Determine the (x, y) coordinate at the center of the cell enclosing the given text.  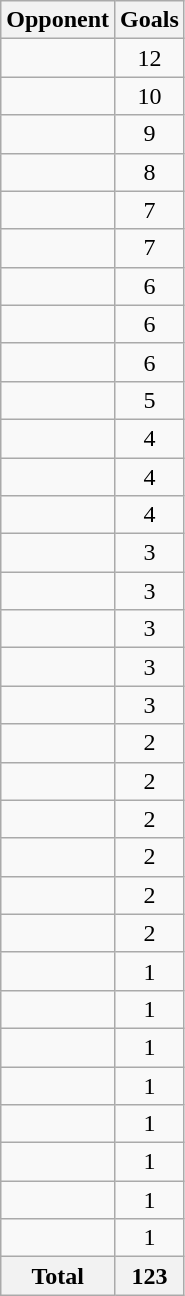
8 (150, 172)
5 (150, 400)
123 (150, 1276)
12 (150, 58)
Total (58, 1276)
9 (150, 134)
Opponent (58, 20)
Goals (150, 20)
10 (150, 96)
